Return [x, y] of the center of cell containing provided text 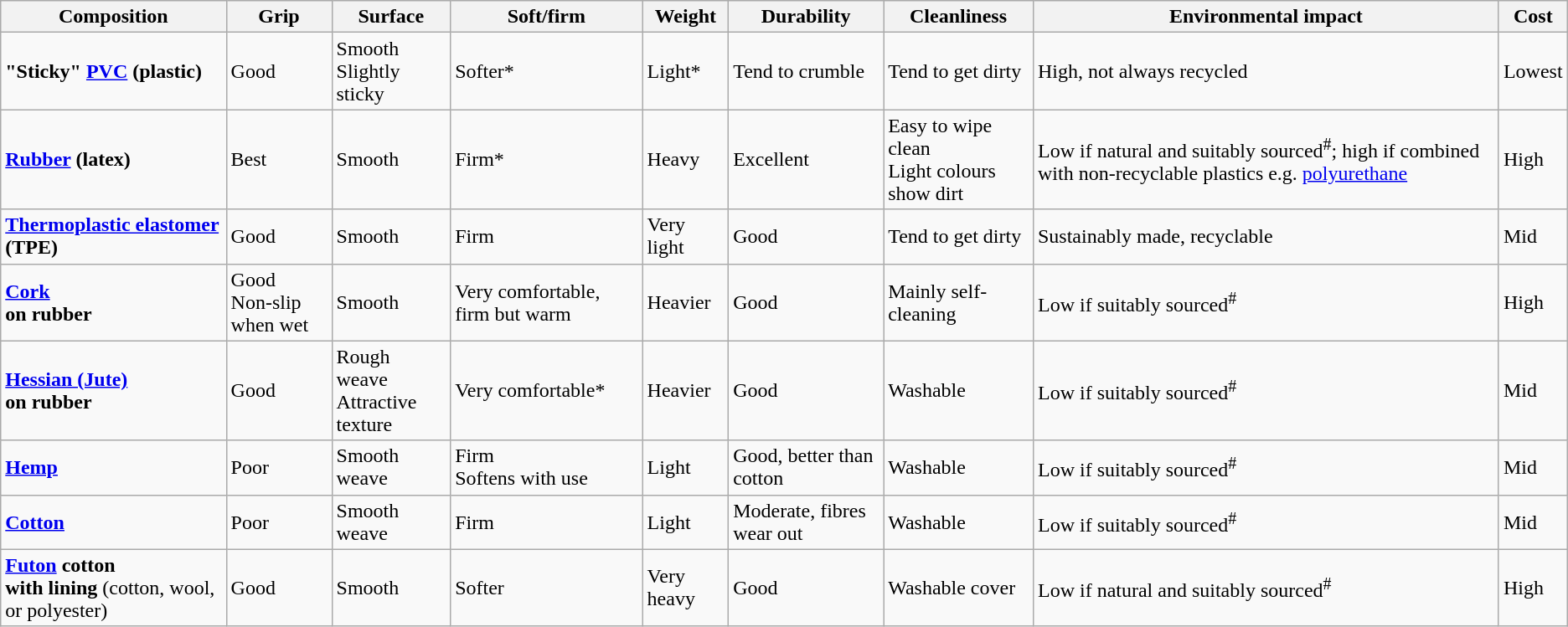
Corkon rubber [114, 302]
"Sticky" PVC (plastic) [114, 71]
Hessian (Jute)on rubber [114, 390]
Light* [685, 71]
Firm* [546, 159]
Composition [114, 17]
Mainly self-cleaning [958, 302]
Rubber (latex) [114, 159]
Very light [685, 236]
Sustainably made, recyclable [1266, 236]
Weight [685, 17]
Hemp [114, 467]
Excellent [806, 159]
Cost [1533, 17]
Lowest [1533, 71]
Softer* [546, 71]
Tend to crumble [806, 71]
FirmSoftens with use [546, 467]
Good, better than cotton [806, 467]
Low if natural and suitably sourced# [1266, 588]
Washable cover [958, 588]
Cleanliness [958, 17]
SmoothSlightly sticky [391, 71]
Thermoplastic elastomer (TPE) [114, 236]
Best [279, 159]
Durability [806, 17]
Low if natural and suitably sourced#; high if combined with non-recyclable plastics e.g. polyurethane [1266, 159]
High, not always recycled [1266, 71]
Moderate, fibres wear out [806, 522]
Very comfortable* [546, 390]
Rough weaveAttractive texture [391, 390]
Cotton [114, 522]
Soft/firm [546, 17]
Very comfortable, firm but warm [546, 302]
Environmental impact [1266, 17]
Very heavy [685, 588]
Easy to wipe cleanLight colours show dirt [958, 159]
Futon cottonwith lining (cotton, wool, or polyester) [114, 588]
Surface [391, 17]
GoodNon-slip when wet [279, 302]
Heavy [685, 159]
Grip [279, 17]
Softer [546, 588]
